Return [X, Y] of the center of cell containing provided text 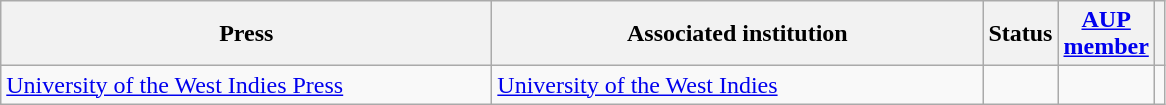
Associated institution [738, 34]
Status [1020, 34]
University of the West Indies [738, 85]
AUPmember [1106, 34]
University of the West Indies Press [246, 85]
Press [246, 34]
